Provide the [x, y] coordinate of the cell's center where the given text is located.  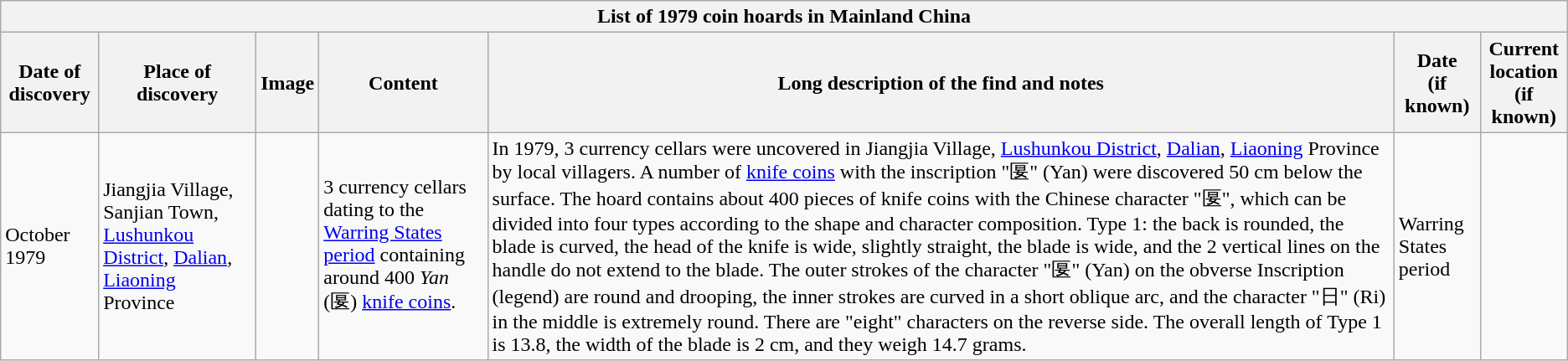
3 currency cellars dating to the Warring States period containing around 400 Yan (匽) knife coins. [404, 246]
October 1979 [50, 246]
Jiangjia Village, Sanjian Town, Lushunkou District, Dalian, Liaoning Province [178, 246]
Date of discovery [50, 82]
Long description of the find and notes [941, 82]
Current location(if known) [1524, 82]
Image [288, 82]
Date(if known) [1437, 82]
Place of discovery [178, 82]
Content [404, 82]
Warring States period [1437, 246]
List of 1979 coin hoards in Mainland China [784, 17]
